Scan for the cell matching the given text and deliver its (X, Y) coordinate at center. 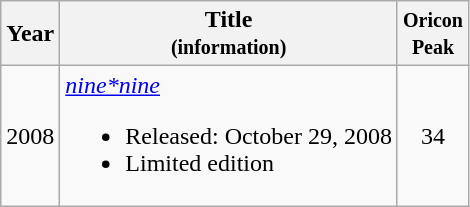
OriconPeak (432, 34)
nine*nineReleased: October 29, 2008Limited edition (229, 136)
2008 (30, 136)
34 (432, 136)
Year (30, 34)
Title(information) (229, 34)
